Return the [X, Y] coordinate for the center point of the cell that contains the specified text.  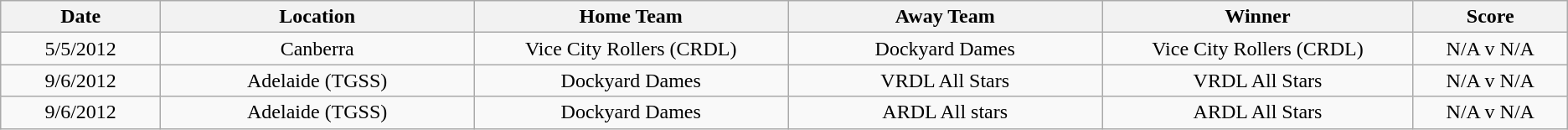
Away Team [945, 17]
Winner [1258, 17]
Location [317, 17]
5/5/2012 [80, 49]
ARDL All Stars [1258, 112]
ARDL All stars [945, 112]
Score [1490, 17]
Date [80, 17]
Home Team [632, 17]
Canberra [317, 49]
